Capture the cell that displays the provided text and extract its (X, Y) central coordinate. 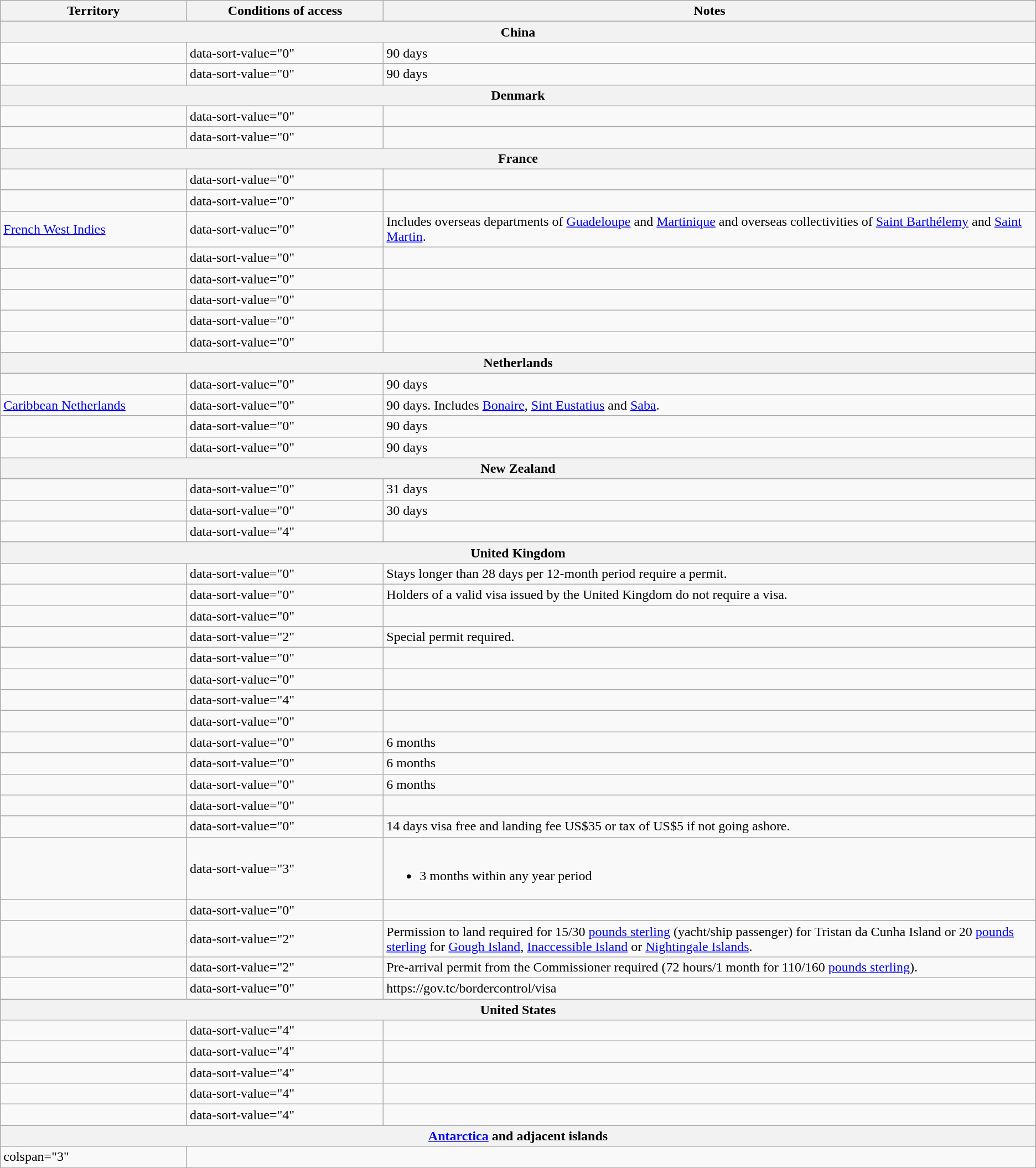
Stays longer than 28 days per 12-month period require a permit. (709, 573)
Denmark (518, 95)
https://gov.tc/bordercontrol/visa (709, 988)
French West Indies (94, 229)
China (518, 32)
Pre-arrival permit from the Commissioner required (72 hours/1 month for 110/160 pounds sterling). (709, 967)
Antarctica and adjacent islands (518, 1136)
Caribbean Netherlands (94, 405)
Special permit required. (709, 637)
United States (518, 1009)
31 days (709, 489)
Territory (94, 11)
Notes (709, 11)
90 days. Includes Bonaire, Sint Eustatius and Saba. (709, 405)
France (518, 158)
30 days (709, 510)
Includes overseas departments of Guadeloupe and Martinique and overseas collectivities of Saint Barthélemy and Saint Martin. (709, 229)
New Zealand (518, 468)
Conditions of access (284, 11)
3 months within any year period (709, 868)
colspan="3" (94, 1157)
data-sort-value="3" (284, 868)
Netherlands (518, 363)
Holders of a valid visa issued by the United Kingdom do not require a visa. (709, 595)
14 days visa free and landing fee US$35 or tax of US$5 if not going ashore. (709, 826)
United Kingdom (518, 552)
